Identify which cell holds the provided text, then report its [x, y] central coordinate. 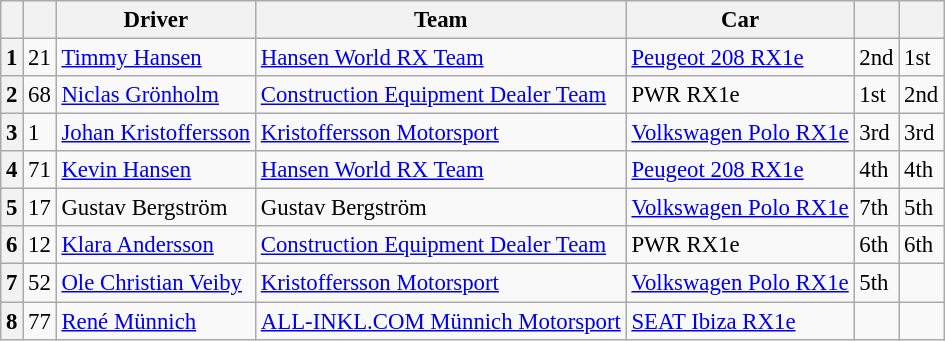
21 [40, 58]
Car [740, 20]
Johan Kristoffersson [156, 133]
3 [12, 133]
ALL-INKL.COM Münnich Motorsport [440, 321]
Timmy Hansen [156, 58]
Niclas Grönholm [156, 95]
6 [12, 245]
Driver [156, 20]
René Münnich [156, 321]
12 [40, 245]
Klara Andersson [156, 245]
71 [40, 170]
4 [12, 170]
8 [12, 321]
77 [40, 321]
7th [876, 208]
5 [12, 208]
52 [40, 283]
SEAT Ibiza RX1e [740, 321]
68 [40, 95]
7 [12, 283]
Kevin Hansen [156, 170]
Team [440, 20]
2 [12, 95]
17 [40, 208]
Ole Christian Veiby [156, 283]
